Find where the given text appears and provide that cell's center as (X, Y) coordinate. 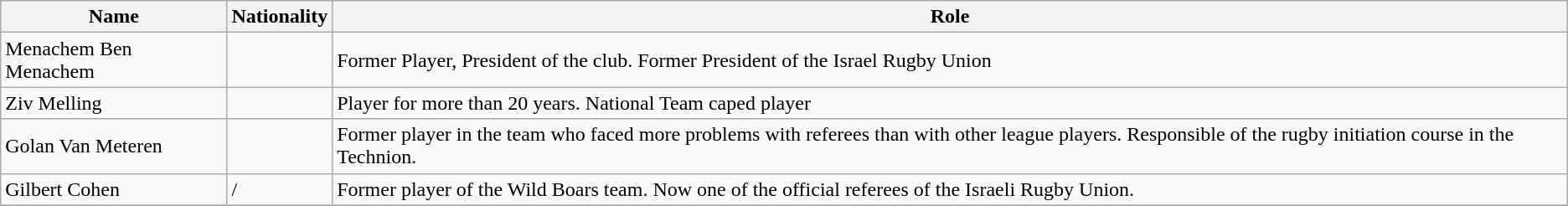
Former player of the Wild Boars team. Now one of the official referees of the Israeli Rugby Union. (950, 189)
Nationality (280, 17)
Former Player, President of the club. Former President of the Israel Rugby Union (950, 60)
Role (950, 17)
/ (280, 189)
Gilbert Cohen (114, 189)
Menachem Ben Menachem (114, 60)
Player for more than 20 years. National Team caped player (950, 103)
Golan Van Meteren (114, 146)
Ziv Melling (114, 103)
Name (114, 17)
